Scan for the cell matching the given text and deliver its (x, y) coordinate at center. 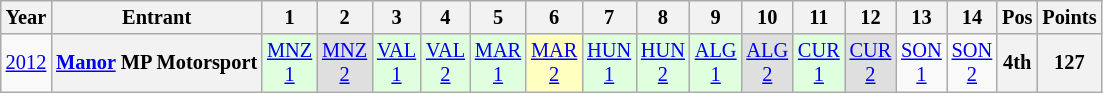
VAL1 (396, 63)
HUN2 (663, 63)
MAR2 (554, 63)
VAL2 (446, 63)
5 (498, 17)
ALG2 (767, 63)
SON1 (921, 63)
Points (1069, 17)
Pos (1017, 17)
3 (396, 17)
2 (344, 17)
CUR1 (819, 63)
8 (663, 17)
ALG1 (716, 63)
7 (609, 17)
11 (819, 17)
CUR2 (871, 63)
Entrant (156, 17)
6 (554, 17)
4 (446, 17)
9 (716, 17)
127 (1069, 63)
4th (1017, 63)
13 (921, 17)
2012 (26, 63)
Year (26, 17)
MNZ1 (290, 63)
SON2 (972, 63)
Manor MP Motorsport (156, 63)
1 (290, 17)
12 (871, 17)
HUN1 (609, 63)
MNZ2 (344, 63)
MAR1 (498, 63)
10 (767, 17)
14 (972, 17)
